Locate the cell with the specified text and output its (x, y) center coordinate. 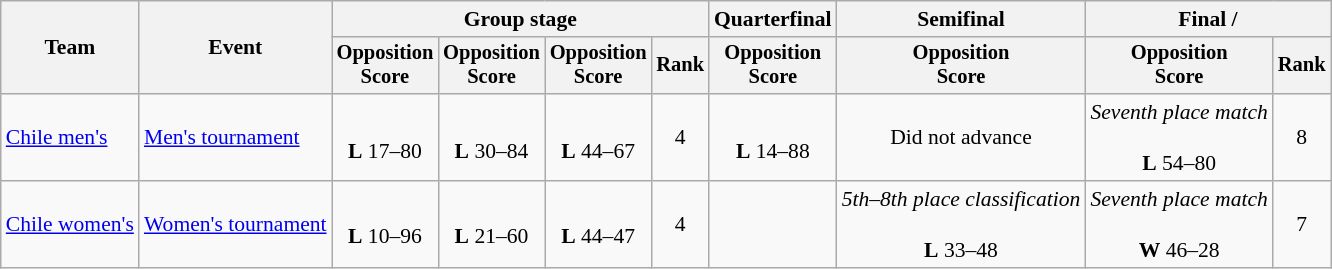
8 (1302, 138)
L 44–47 (598, 224)
Event (236, 48)
Final / (1208, 19)
L 21–60 (492, 224)
Group stage (520, 19)
Women's tournament (236, 224)
Seventh place matchW 46–28 (1179, 224)
Did not advance (962, 138)
Seventh place matchL 54–80 (1179, 138)
Quarterfinal (773, 19)
Chile men's (70, 138)
L 10–96 (386, 224)
Semifinal (962, 19)
7 (1302, 224)
L 44–67 (598, 138)
L 14–88 (773, 138)
Chile women's (70, 224)
Team (70, 48)
5th–8th place classificationL 33–48 (962, 224)
L 17–80 (386, 138)
Men's tournament (236, 138)
L 30–84 (492, 138)
